For the text-containing cell, return its midpoint in [X, Y] coordinate format. 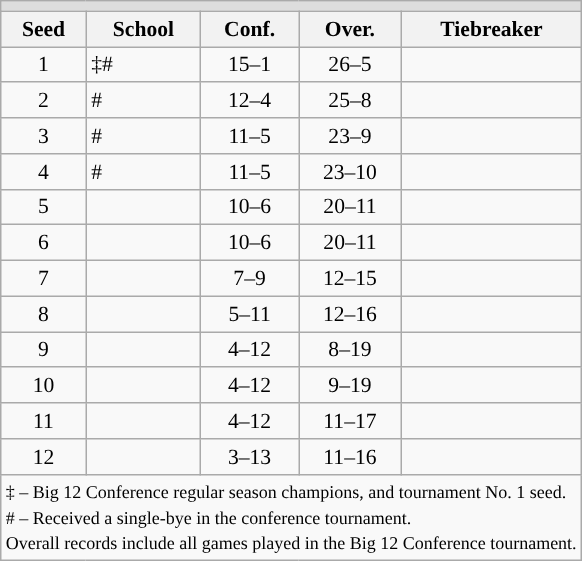
Over. [350, 29]
‡# [143, 65]
4 [44, 172]
School [143, 29]
10 [44, 386]
8–19 [350, 350]
26–5 [350, 65]
3–13 [250, 457]
7–9 [250, 279]
8 [44, 314]
12 [44, 457]
9 [44, 350]
15–1 [250, 65]
12–15 [350, 279]
23–9 [350, 136]
2 [44, 101]
11–16 [350, 457]
25–8 [350, 101]
5 [44, 207]
Seed [44, 29]
1 [44, 65]
11–17 [350, 421]
12–4 [250, 101]
12–16 [350, 314]
Conf. [250, 29]
7 [44, 279]
11 [44, 421]
5–11 [250, 314]
9–19 [350, 386]
23–10 [350, 172]
Tiebreaker [491, 29]
3 [44, 136]
6 [44, 243]
